Pinpoint the cell where the given text exists, returning its (X, Y) midpoint coordinate. 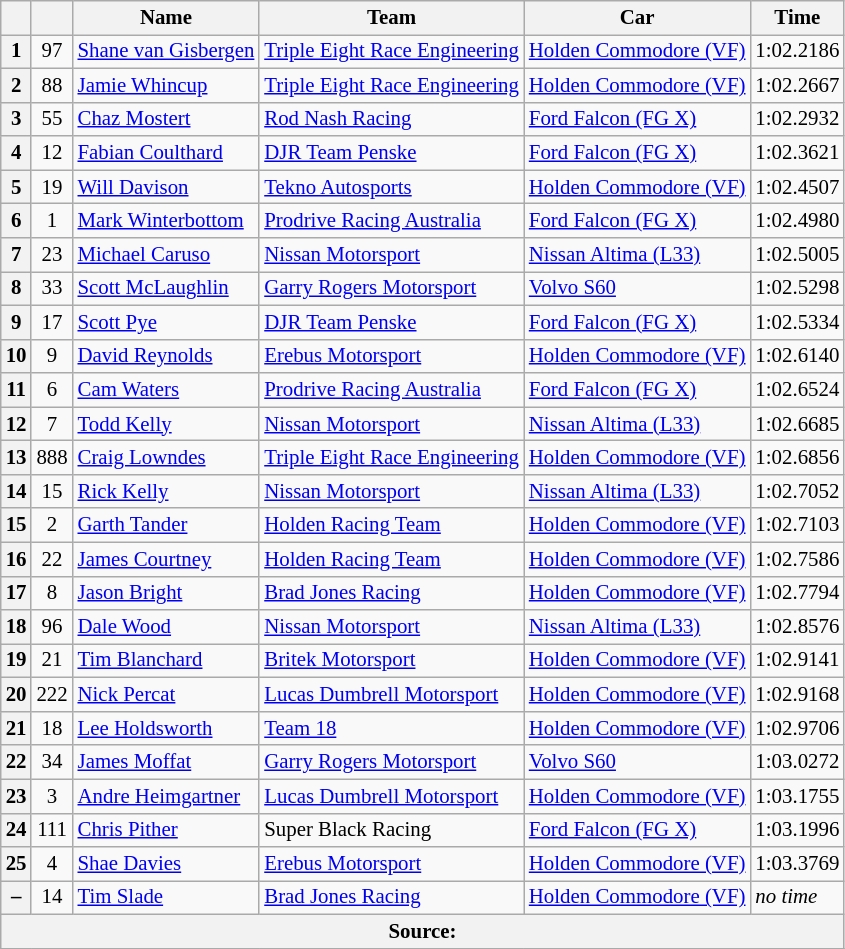
Team (392, 18)
1:02.6685 (797, 424)
Scott McLaughlin (166, 288)
Michael Caruso (166, 255)
1:02.7794 (797, 593)
24 (16, 830)
James Moffat (166, 762)
1:02.6524 (797, 390)
Team 18 (392, 728)
1:02.7586 (797, 559)
Chaz Mostert (166, 119)
97 (52, 51)
Cam Waters (166, 390)
Craig Lowndes (166, 458)
10 (16, 356)
Mark Winterbottom (166, 221)
Rick Kelly (166, 491)
888 (52, 458)
1:03.1996 (797, 830)
33 (52, 288)
13 (16, 458)
Garth Tander (166, 525)
1:02.9706 (797, 728)
Lee Holdsworth (166, 728)
1:03.0272 (797, 762)
Britek Motorsport (392, 661)
Fabian Coulthard (166, 153)
1:02.2932 (797, 119)
1:02.5005 (797, 255)
1:02.8576 (797, 627)
Dale Wood (166, 627)
Chris Pither (166, 830)
25 (16, 864)
1:02.7103 (797, 525)
88 (52, 85)
1:02.6856 (797, 458)
no time (797, 898)
5 (16, 187)
Rod Nash Racing (392, 119)
1:02.4507 (797, 187)
1:02.2186 (797, 51)
Scott Pye (166, 322)
34 (52, 762)
Tim Slade (166, 898)
Jamie Whincup (166, 85)
96 (52, 627)
Tim Blanchard (166, 661)
16 (16, 559)
Shae Davies (166, 864)
1:02.9141 (797, 661)
1:02.7052 (797, 491)
1:02.4980 (797, 221)
Andre Heimgartner (166, 796)
Will Davison (166, 187)
111 (52, 830)
1:02.6140 (797, 356)
1:02.3621 (797, 153)
David Reynolds (166, 356)
Todd Kelly (166, 424)
1:02.5298 (797, 288)
– (16, 898)
Source: (423, 931)
222 (52, 695)
Jason Bright (166, 593)
Tekno Autosports (392, 187)
1:03.1755 (797, 796)
Name (166, 18)
Shane van Gisbergen (166, 51)
20 (16, 695)
1:02.5334 (797, 322)
11 (16, 390)
Nick Percat (166, 695)
55 (52, 119)
1:02.2667 (797, 85)
Super Black Racing (392, 830)
1:03.3769 (797, 864)
1:02.9168 (797, 695)
Time (797, 18)
James Courtney (166, 559)
Car (638, 18)
